Locate the cell with the specified text and output its (X, Y) center coordinate. 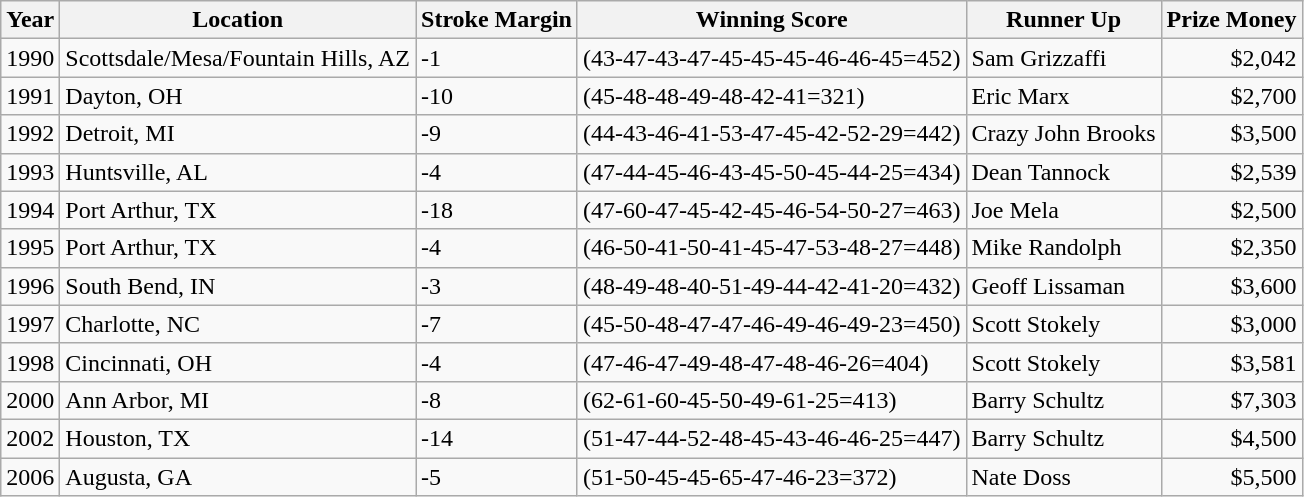
1993 (30, 172)
Mike Randolph (1064, 248)
Runner Up (1064, 20)
1996 (30, 286)
Geoff Lissaman (1064, 286)
(62-61-60-45-50-49-61-25=413) (772, 400)
1998 (30, 362)
2002 (30, 438)
Winning Score (772, 20)
-14 (497, 438)
-3 (497, 286)
1997 (30, 324)
Dayton, OH (238, 96)
$4,500 (1232, 438)
Stroke Margin (497, 20)
1992 (30, 134)
$3,600 (1232, 286)
(43-47-43-47-45-45-45-46-46-45=452) (772, 58)
Charlotte, NC (238, 324)
Ann Arbor, MI (238, 400)
Scottsdale/Mesa/Fountain Hills, AZ (238, 58)
1994 (30, 210)
$2,350 (1232, 248)
Joe Mela (1064, 210)
(51-47-44-52-48-45-43-46-46-25=447) (772, 438)
(47-44-45-46-43-45-50-45-44-25=434) (772, 172)
(45-48-48-49-48-42-41=321) (772, 96)
Year (30, 20)
(51-50-45-45-65-47-46-23=372) (772, 477)
-1 (497, 58)
-18 (497, 210)
(46-50-41-50-41-45-47-53-48-27=448) (772, 248)
Huntsville, AL (238, 172)
1995 (30, 248)
Sam Grizzaffi (1064, 58)
(45-50-48-47-47-46-49-46-49-23=450) (772, 324)
South Bend, IN (238, 286)
(48-49-48-40-51-49-44-42-41-20=432) (772, 286)
Cincinnati, OH (238, 362)
Prize Money (1232, 20)
Location (238, 20)
-10 (497, 96)
Eric Marx (1064, 96)
-7 (497, 324)
$3,500 (1232, 134)
Augusta, GA (238, 477)
1990 (30, 58)
(47-46-47-49-48-47-48-46-26=404) (772, 362)
$3,581 (1232, 362)
Dean Tannock (1064, 172)
2000 (30, 400)
$5,500 (1232, 477)
$3,000 (1232, 324)
1991 (30, 96)
Detroit, MI (238, 134)
$2,700 (1232, 96)
$2,539 (1232, 172)
Crazy John Brooks (1064, 134)
-8 (497, 400)
$2,042 (1232, 58)
$7,303 (1232, 400)
2006 (30, 477)
$2,500 (1232, 210)
Nate Doss (1064, 477)
-9 (497, 134)
(47-60-47-45-42-45-46-54-50-27=463) (772, 210)
-5 (497, 477)
(44-43-46-41-53-47-45-42-52-29=442) (772, 134)
Houston, TX (238, 438)
